Locate the cell with the specified text and output its (x, y) center coordinate. 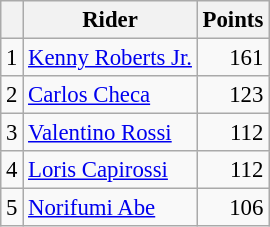
Loris Capirossi (110, 170)
4 (12, 170)
Valentino Rossi (110, 133)
2 (12, 95)
106 (232, 208)
Norifumi Abe (110, 208)
123 (232, 95)
Rider (110, 20)
3 (12, 133)
Carlos Checa (110, 95)
5 (12, 208)
1 (12, 58)
161 (232, 58)
Kenny Roberts Jr. (110, 58)
Points (232, 20)
